Provide the [x, y] coordinate of the cell's center where the given text is located.  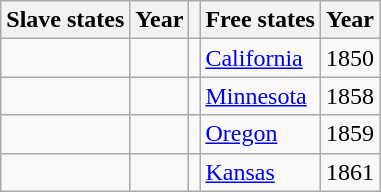
1861 [350, 172]
Oregon [260, 134]
Free states [260, 20]
Slave states [66, 20]
California [260, 58]
1850 [350, 58]
Kansas [260, 172]
1858 [350, 96]
1859 [350, 134]
Minnesota [260, 96]
